Locate the cell with the specified text and output its [x, y] center coordinate. 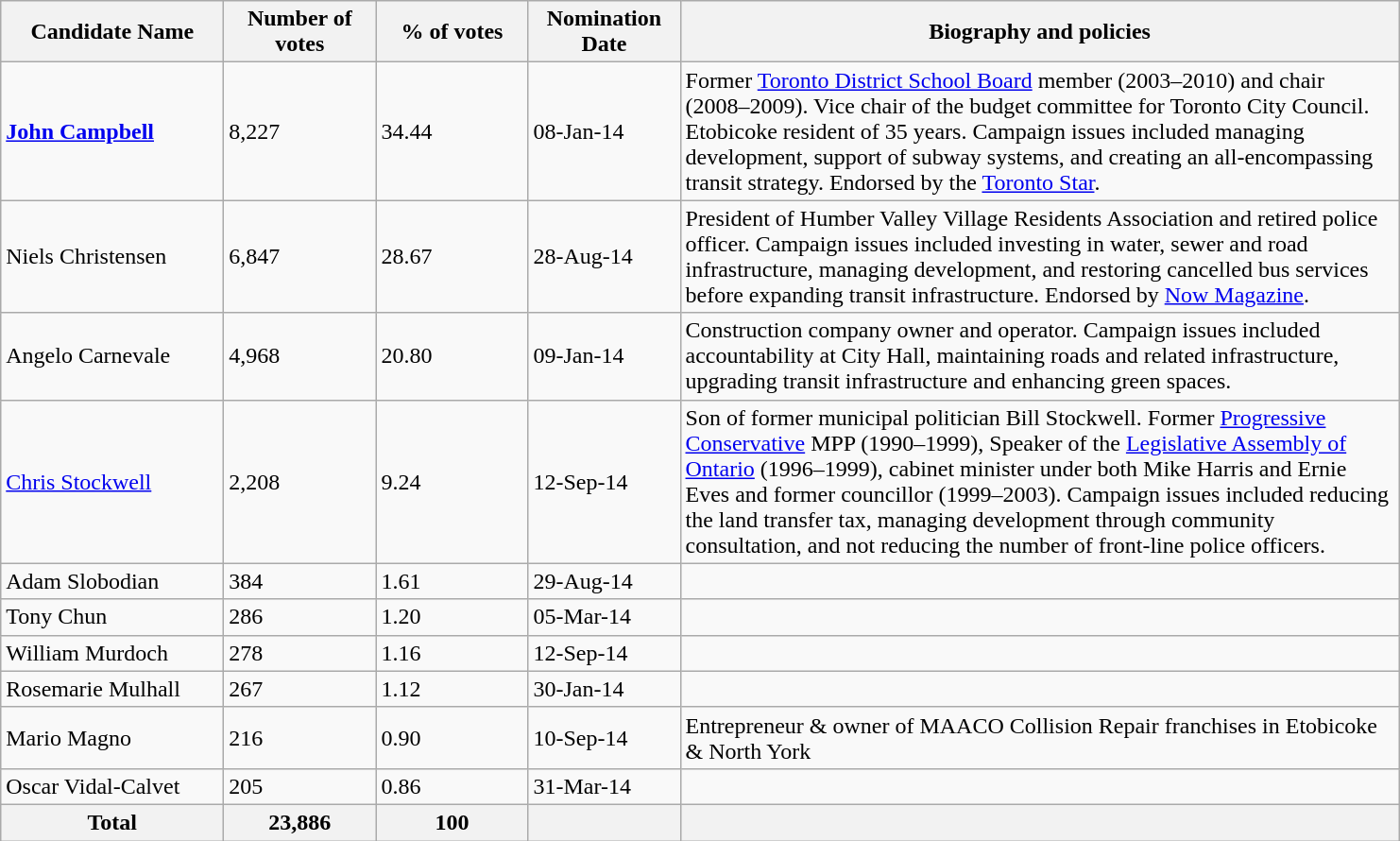
08-Jan-14 [605, 131]
05-Mar-14 [605, 617]
28-Aug-14 [605, 257]
2,208 [300, 482]
278 [300, 653]
Biography and policies [1039, 32]
286 [300, 617]
09-Jan-14 [605, 356]
100 [452, 822]
216 [300, 737]
10-Sep-14 [605, 737]
29-Aug-14 [605, 581]
% of votes [452, 32]
8,227 [300, 131]
Chris Stockwell [112, 482]
267 [300, 689]
Number of votes [300, 32]
31-Mar-14 [605, 786]
1.12 [452, 689]
Candidate Name [112, 32]
0.86 [452, 786]
0.90 [452, 737]
William Murdoch [112, 653]
4,968 [300, 356]
Total [112, 822]
Mario Magno [112, 737]
Adam Slobodian [112, 581]
9.24 [452, 482]
384 [300, 581]
30-Jan-14 [605, 689]
Niels Christensen [112, 257]
20.80 [452, 356]
23,886 [300, 822]
1.20 [452, 617]
Entrepreneur & owner of MAACO Collision Repair franchises in Etobicoke & North York [1039, 737]
John Campbell [112, 131]
Oscar Vidal-Calvet [112, 786]
6,847 [300, 257]
34.44 [452, 131]
28.67 [452, 257]
Nomination Date [605, 32]
Angelo Carnevale [112, 356]
205 [300, 786]
1.61 [452, 581]
Rosemarie Mulhall [112, 689]
1.16 [452, 653]
Tony Chun [112, 617]
